Identify which cell holds the provided text, then report its (x, y) central coordinate. 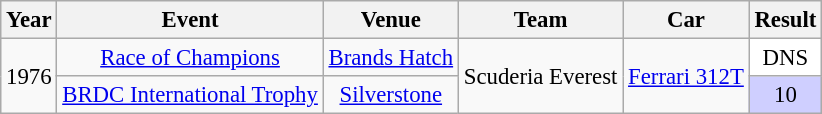
Scuderia Everest (540, 76)
Ferrari 312T (686, 76)
10 (786, 95)
Brands Hatch (390, 58)
Result (786, 20)
Year (29, 20)
Race of Champions (190, 58)
Event (190, 20)
1976 (29, 76)
BRDC International Trophy (190, 95)
Car (686, 20)
DNS (786, 58)
Silverstone (390, 95)
Team (540, 20)
Venue (390, 20)
